Pinpoint the cell where the given text exists, returning its (x, y) midpoint coordinate. 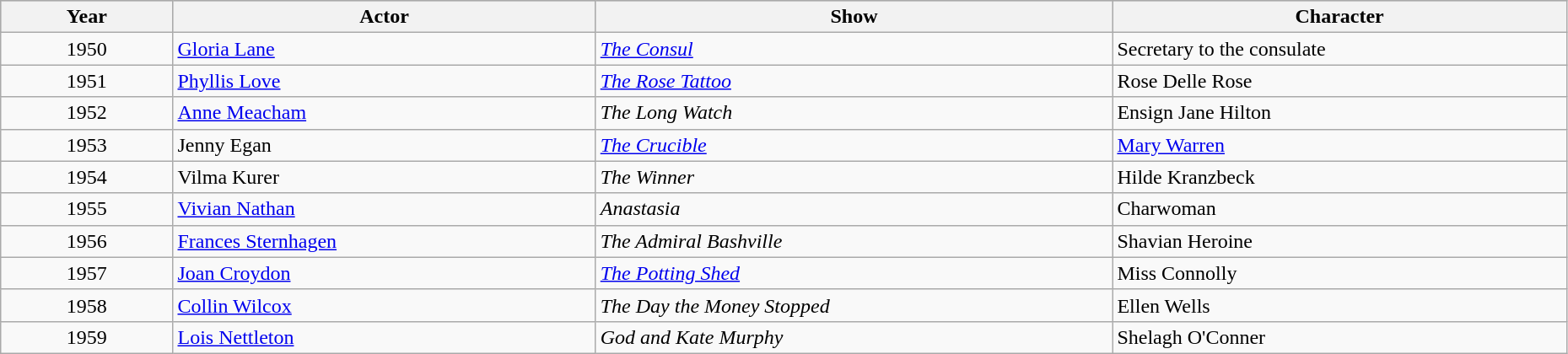
The Potting Shed (854, 273)
Ensign Jane Hilton (1339, 113)
Secretary to the consulate (1339, 49)
Vivian Nathan (385, 209)
The Day the Money Stopped (854, 305)
The Rose Tattoo (854, 81)
The Winner (854, 177)
1958 (87, 305)
Miss Connolly (1339, 273)
The Consul (854, 49)
The Long Watch (854, 113)
1950 (87, 49)
Year (87, 17)
1951 (87, 81)
Ellen Wells (1339, 305)
Character (1339, 17)
Collin Wilcox (385, 305)
1954 (87, 177)
Hilde Kranzbeck (1339, 177)
Vilma Kurer (385, 177)
Joan Croydon (385, 273)
Anne Meacham (385, 113)
Gloria Lane (385, 49)
The Crucible (854, 145)
Rose Delle Rose (1339, 81)
Actor (385, 17)
Phyllis Love (385, 81)
1957 (87, 273)
Charwoman (1339, 209)
Shavian Heroine (1339, 241)
Shelagh O'Conner (1339, 337)
1953 (87, 145)
Frances Sternhagen (385, 241)
Jenny Egan (385, 145)
1955 (87, 209)
The Admiral Bashville (854, 241)
1959 (87, 337)
Show (854, 17)
1952 (87, 113)
Lois Nettleton (385, 337)
1956 (87, 241)
Mary Warren (1339, 145)
Anastasia (854, 209)
God and Kate Murphy (854, 337)
